Capture the cell that displays the provided text and extract its [x, y] central coordinate. 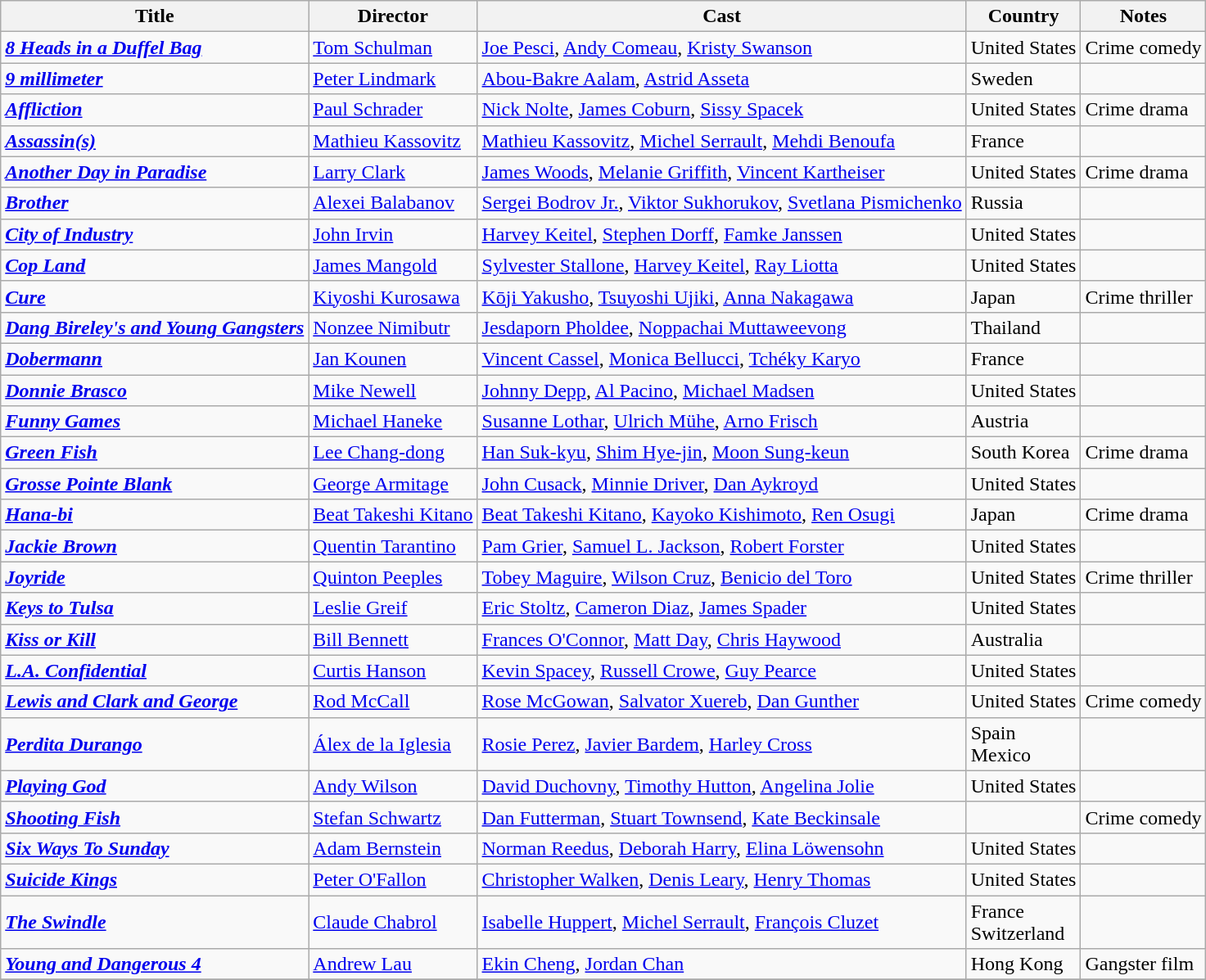
Isabelle Huppert, Michel Serrault, François Cluzet [722, 922]
FranceSwitzerland [1023, 922]
Title [155, 16]
Peter Lindmark [393, 79]
David Duchovny, Timothy Hutton, Angelina Jolie [722, 786]
Quentin Tarantino [393, 546]
Pam Grier, Samuel L. Jackson, Robert Forster [722, 546]
Cast [722, 16]
Dobermann [155, 359]
Jan Kounen [393, 359]
Dan Futterman, Stuart Townsend, Kate Beckinsale [722, 817]
Rose McGowan, Salvator Xuereb, Dan Gunther [722, 702]
Lee Chang-dong [393, 453]
Notes [1143, 16]
Kōji Yakusho, Tsuyoshi Ujiki, Anna Nakagawa [722, 296]
Affliction [155, 110]
Mathieu Kassovitz, Michel Serrault, Mehdi Benoufa [722, 141]
Sweden [1023, 79]
Adam Bernstein [393, 848]
Beat Takeshi Kitano, Kayoko Kishimoto, Ren Osugi [722, 515]
Grosse Pointe Blank [155, 484]
Kiss or Kill [155, 639]
Quinton Peeples [393, 577]
Rosie Perez, Javier Bardem, Harley Cross [722, 743]
Beat Takeshi Kitano [393, 515]
Playing God [155, 786]
City of Industry [155, 234]
James Woods, Melanie Griffith, Vincent Kartheiser [722, 172]
Cure [155, 296]
John Irvin [393, 234]
Brother [155, 203]
Russia [1023, 203]
Paul Schrader [393, 110]
Eric Stoltz, Cameron Diaz, James Spader [722, 608]
Michael Haneke [393, 422]
George Armitage [393, 484]
Gangster film [1143, 964]
Sergei Bodrov Jr., Viktor Sukhorukov, Svetlana Pismichenko [722, 203]
Christopher Walken, Denis Leary, Henry Thomas [722, 879]
Andrew Lau [393, 964]
Six Ways To Sunday [155, 848]
Tobey Maguire, Wilson Cruz, Benicio del Toro [722, 577]
Australia [1023, 639]
Another Day in Paradise [155, 172]
Nick Nolte, James Coburn, Sissy Spacek [722, 110]
The Swindle [155, 922]
Han Suk-kyu, Shim Hye-jin, Moon Sung-keun [722, 453]
John Cusack, Minnie Driver, Dan Aykroyd [722, 484]
Alexei Balabanov [393, 203]
Stefan Schwartz [393, 817]
Andy Wilson [393, 786]
Norman Reedus, Deborah Harry, Elina Löwensohn [722, 848]
Joyride [155, 577]
Country [1023, 16]
South Korea [1023, 453]
Cop Land [155, 265]
Lewis and Clark and George [155, 702]
Kiyoshi Kurosawa [393, 296]
Harvey Keitel, Stephen Dorff, Famke Janssen [722, 234]
Curtis Hanson [393, 671]
Johnny Depp, Al Pacino, Michael Madsen [722, 391]
Mathieu Kassovitz [393, 141]
Peter O'Fallon [393, 879]
9 millimeter [155, 79]
Thailand [1023, 327]
Nonzee Nimibutr [393, 327]
SpainMexico [1023, 743]
Austria [1023, 422]
Funny Games [155, 422]
Ekin Cheng, Jordan Chan [722, 964]
Green Fish [155, 453]
Young and Dangerous 4 [155, 964]
Perdita Durango [155, 743]
Shooting Fish [155, 817]
Claude Chabrol [393, 922]
Suicide Kings [155, 879]
Bill Bennett [393, 639]
Vincent Cassel, Monica Bellucci, Tchéky Karyo [722, 359]
Donnie Brasco [155, 391]
Keys to Tulsa [155, 608]
8 Heads in a Duffel Bag [155, 47]
Susanne Lothar, Ulrich Mühe, Arno Frisch [722, 422]
James Mangold [393, 265]
Kevin Spacey, Russell Crowe, Guy Pearce [722, 671]
L.A. Confidential [155, 671]
Dang Bireley's and Young Gangsters [155, 327]
Hana-bi [155, 515]
Mike Newell [393, 391]
Rod McCall [393, 702]
Álex de la Iglesia [393, 743]
Frances O'Connor, Matt Day, Chris Haywood [722, 639]
Sylvester Stallone, Harvey Keitel, Ray Liotta [722, 265]
Hong Kong [1023, 964]
Director [393, 16]
Leslie Greif [393, 608]
Tom Schulman [393, 47]
Jackie Brown [155, 546]
Joe Pesci, Andy Comeau, Kristy Swanson [722, 47]
Abou-Bakre Aalam, Astrid Asseta [722, 79]
Larry Clark [393, 172]
Jesdaporn Pholdee, Noppachai Muttaweevong [722, 327]
Assassin(s) [155, 141]
